Search for the cell housing the specified text and yield its (X, Y) center coordinate. 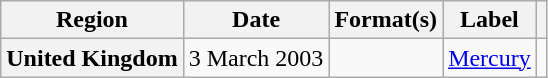
Label (490, 20)
United Kingdom (92, 58)
Region (92, 20)
Mercury (490, 58)
Date (256, 20)
3 March 2003 (256, 58)
Format(s) (386, 20)
